Detect which cell encompasses the target text, then output its (x, y) center coordinate. 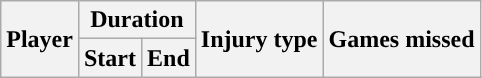
Games missed (402, 39)
Duration (136, 20)
Player (40, 39)
Injury type (259, 39)
Start (110, 58)
End (168, 58)
